Extract the (x, y) coordinate from the center of the cell holding the provided text.  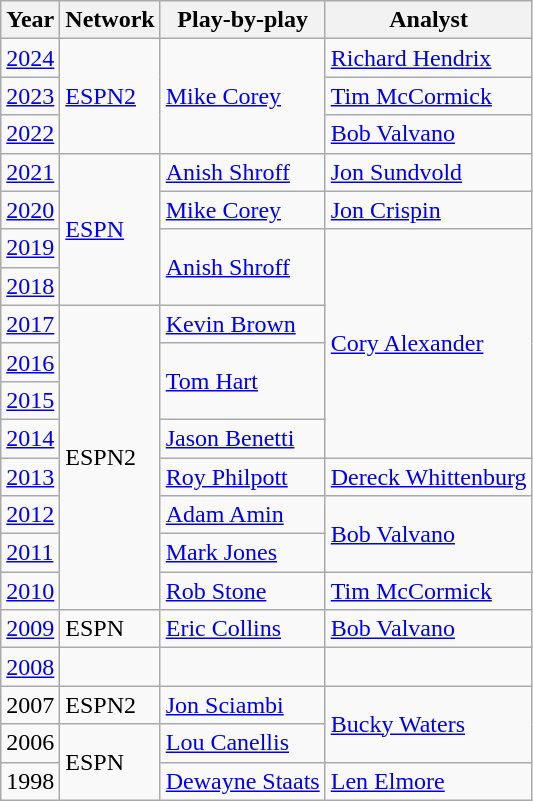
Adam Amin (242, 515)
Network (110, 20)
2014 (30, 438)
2012 (30, 515)
2023 (30, 96)
Len Elmore (428, 781)
Kevin Brown (242, 324)
Bucky Waters (428, 724)
2022 (30, 134)
Dereck Whittenburg (428, 477)
Richard Hendrix (428, 58)
2009 (30, 629)
Lou Canellis (242, 743)
Dewayne Staats (242, 781)
Roy Philpott (242, 477)
Mark Jones (242, 553)
2010 (30, 591)
2021 (30, 172)
Rob Stone (242, 591)
1998 (30, 781)
2016 (30, 362)
2020 (30, 210)
2006 (30, 743)
Cory Alexander (428, 343)
Jason Benetti (242, 438)
2015 (30, 400)
2018 (30, 286)
Year (30, 20)
Tom Hart (242, 381)
2019 (30, 248)
Analyst (428, 20)
Play-by-play (242, 20)
2013 (30, 477)
Jon Sundvold (428, 172)
Jon Sciambi (242, 705)
2011 (30, 553)
2024 (30, 58)
2017 (30, 324)
Eric Collins (242, 629)
2008 (30, 667)
Jon Crispin (428, 210)
2007 (30, 705)
